Identify which cell holds the provided text, then report its (X, Y) central coordinate. 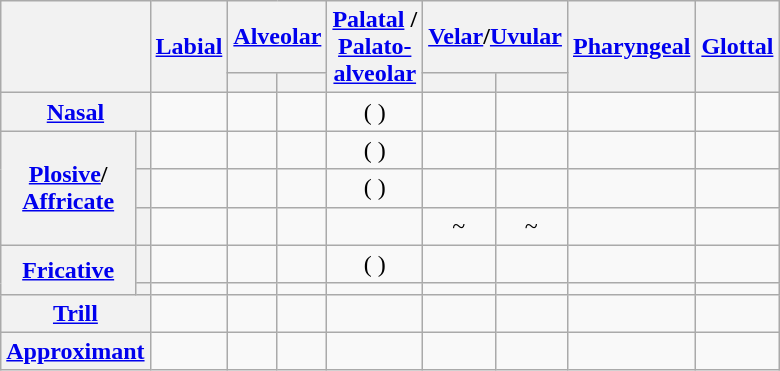
Plosive/Affricate (68, 188)
Velar/Uvular (496, 36)
Approximant (76, 351)
Labial (189, 47)
Fricative (68, 270)
Palatal /Palato-alveolar (375, 47)
Glottal (738, 47)
Nasal (76, 112)
Alveolar (278, 36)
Trill (76, 313)
Pharyngeal (631, 47)
